Output the [x, y] coordinate of the center of the cell containing the given text.  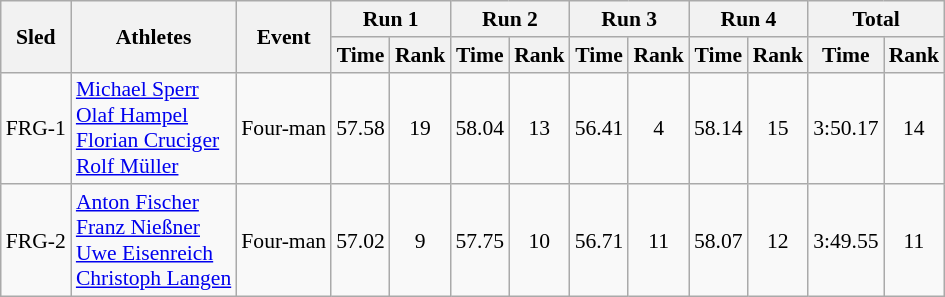
10 [540, 241]
57.58 [360, 128]
58.14 [718, 128]
Anton FischerFranz NießnerUwe EisenreichChristoph Langen [154, 241]
13 [540, 128]
Run 2 [510, 19]
FRG-1 [36, 128]
9 [420, 241]
57.02 [360, 241]
Run 1 [390, 19]
56.41 [600, 128]
14 [914, 128]
Sled [36, 36]
Total [876, 19]
12 [778, 241]
Run 3 [630, 19]
57.75 [480, 241]
Michael SperrOlaf HampelFlorian CrucigerRolf Müller [154, 128]
Event [284, 36]
3:49.55 [846, 241]
FRG-2 [36, 241]
19 [420, 128]
58.04 [480, 128]
15 [778, 128]
4 [658, 128]
58.07 [718, 241]
56.71 [600, 241]
Run 4 [748, 19]
Athletes [154, 36]
3:50.17 [846, 128]
